Find where the given text appears and provide that cell's center as [X, Y] coordinate. 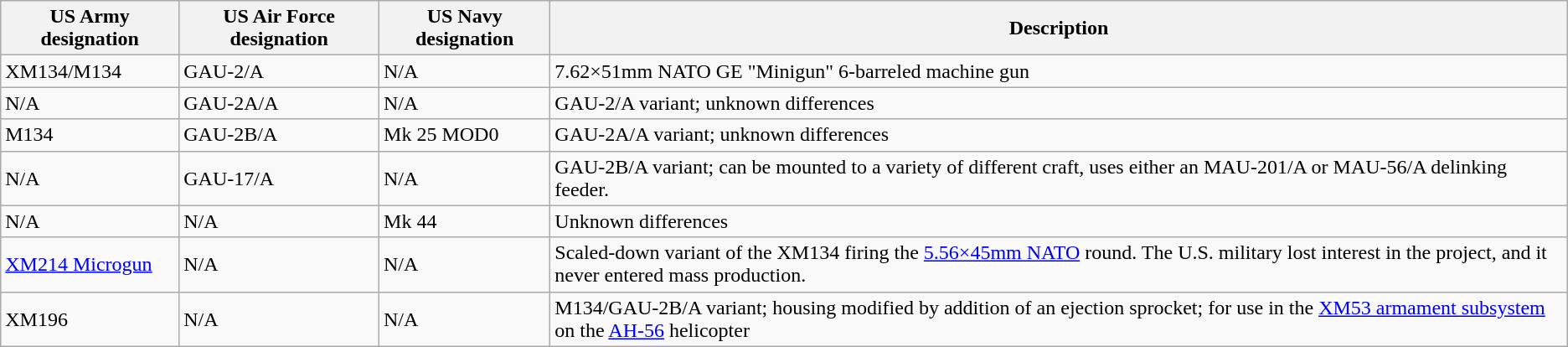
US Navy designation [465, 28]
XM134/M134 [90, 71]
XM196 [90, 319]
GAU-2/A [280, 71]
GAU-2A/A variant; unknown differences [1059, 135]
Description [1059, 28]
Mk 25 MOD0 [465, 135]
7.62×51mm NATO GE "Minigun" 6-barreled machine gun [1059, 71]
GAU-2B/A [280, 135]
XM214 Microgun [90, 265]
GAU-2/A variant; unknown differences [1059, 103]
GAU-2A/A [280, 103]
Mk 44 [465, 221]
M134/GAU-2B/A variant; housing modified by addition of an ejection sprocket; for use in the XM53 armament subsystem on the AH-56 helicopter [1059, 319]
M134 [90, 135]
US Army designation [90, 28]
GAU-17/A [280, 178]
GAU-2B/A variant; can be mounted to a variety of different craft, uses either an MAU-201/A or MAU-56/A delinking feeder. [1059, 178]
Unknown differences [1059, 221]
US Air Force designation [280, 28]
